Capture the cell that displays the provided text and extract its [X, Y] central coordinate. 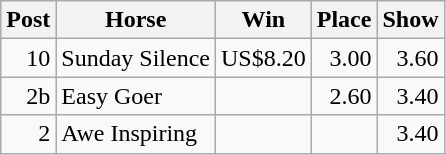
3.00 [344, 58]
3.60 [410, 58]
Horse [136, 20]
Win [264, 20]
2b [28, 96]
US$8.20 [264, 58]
2 [28, 134]
Awe Inspiring [136, 134]
Sunday Silence [136, 58]
Show [410, 20]
Post [28, 20]
Place [344, 20]
10 [28, 58]
2.60 [344, 96]
Easy Goer [136, 96]
